From the cell containing the given text, extract its center point as (x, y) coordinate. 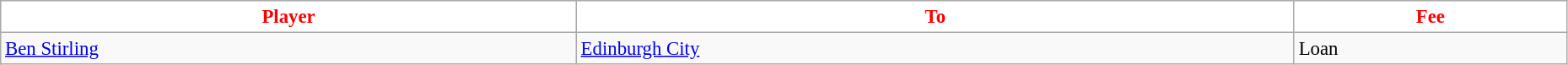
Edinburgh City (935, 49)
To (935, 17)
Loan (1431, 49)
Ben Stirling (288, 49)
Fee (1431, 17)
Player (288, 17)
